Locate the cell with the specified text and output its (x, y) center coordinate. 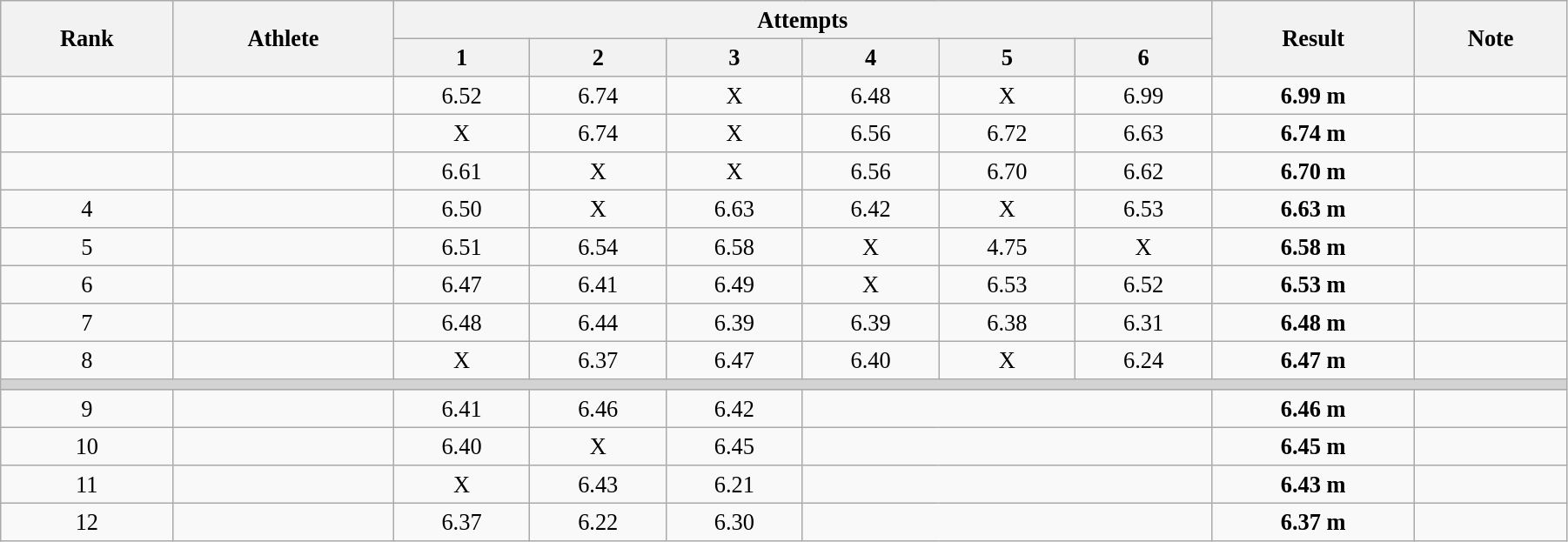
6.70 m (1313, 171)
6.31 (1143, 323)
6.70 (1008, 171)
Attempts (802, 19)
9 (87, 409)
6.53 m (1313, 284)
6.46 m (1313, 409)
6.45 (734, 446)
6.58 (734, 247)
Note (1491, 38)
10 (87, 446)
6.43 (599, 485)
3 (734, 57)
6.24 (1143, 360)
6.21 (734, 485)
6.58 m (1313, 247)
6.43 m (1313, 485)
6.38 (1008, 323)
6.48 m (1313, 323)
6.49 (734, 284)
6.99 (1143, 95)
12 (87, 522)
Athlete (284, 38)
6.54 (599, 247)
2 (599, 57)
11 (87, 485)
6.51 (461, 247)
8 (87, 360)
6.99 m (1313, 95)
6.63 m (1313, 209)
6.44 (599, 323)
6.47 m (1313, 360)
6.50 (461, 209)
6.46 (599, 409)
6.61 (461, 171)
6.22 (599, 522)
6.37 m (1313, 522)
Rank (87, 38)
4.75 (1008, 247)
6.72 (1008, 133)
6.74 m (1313, 133)
1 (461, 57)
6.30 (734, 522)
6.45 m (1313, 446)
6.62 (1143, 171)
Result (1313, 38)
7 (87, 323)
